From the cell containing the given text, extract its center point as [x, y] coordinate. 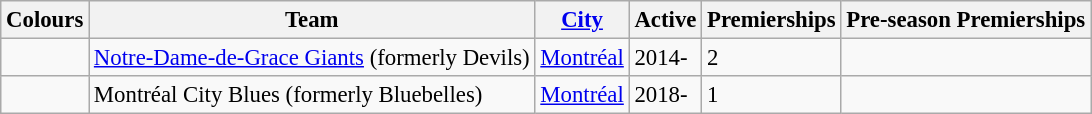
Pre-season Premierships [966, 20]
Notre-Dame-de-Grace Giants (formerly Devils) [312, 58]
City [582, 20]
Premierships [772, 20]
Montréal City Blues (formerly Bluebelles) [312, 95]
2014- [666, 58]
2018- [666, 95]
Team [312, 20]
Active [666, 20]
2 [772, 58]
1 [772, 95]
Colours [45, 20]
